Detect which cell encompasses the target text, then output its (x, y) center coordinate. 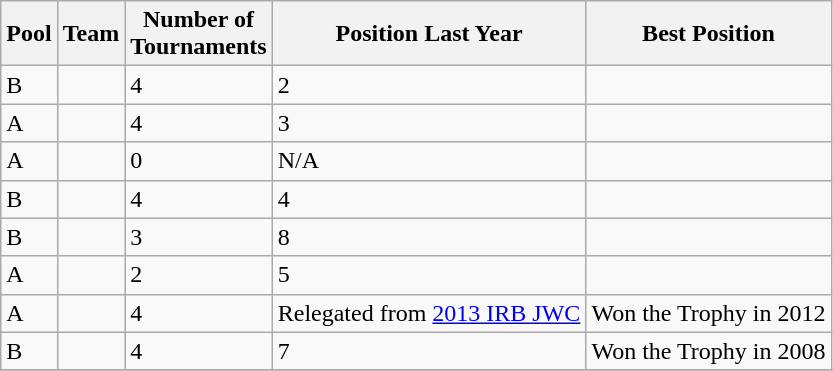
7 (429, 351)
Team (91, 34)
Relegated from 2013 IRB JWC (429, 313)
Pool (29, 34)
8 (429, 237)
0 (199, 161)
Won the Trophy in 2012 (708, 313)
Number of Tournaments (199, 34)
5 (429, 275)
N/A (429, 161)
Position Last Year (429, 34)
Won the Trophy in 2008 (708, 351)
Best Position (708, 34)
